Locate the cell with the specified text and output its [x, y] center coordinate. 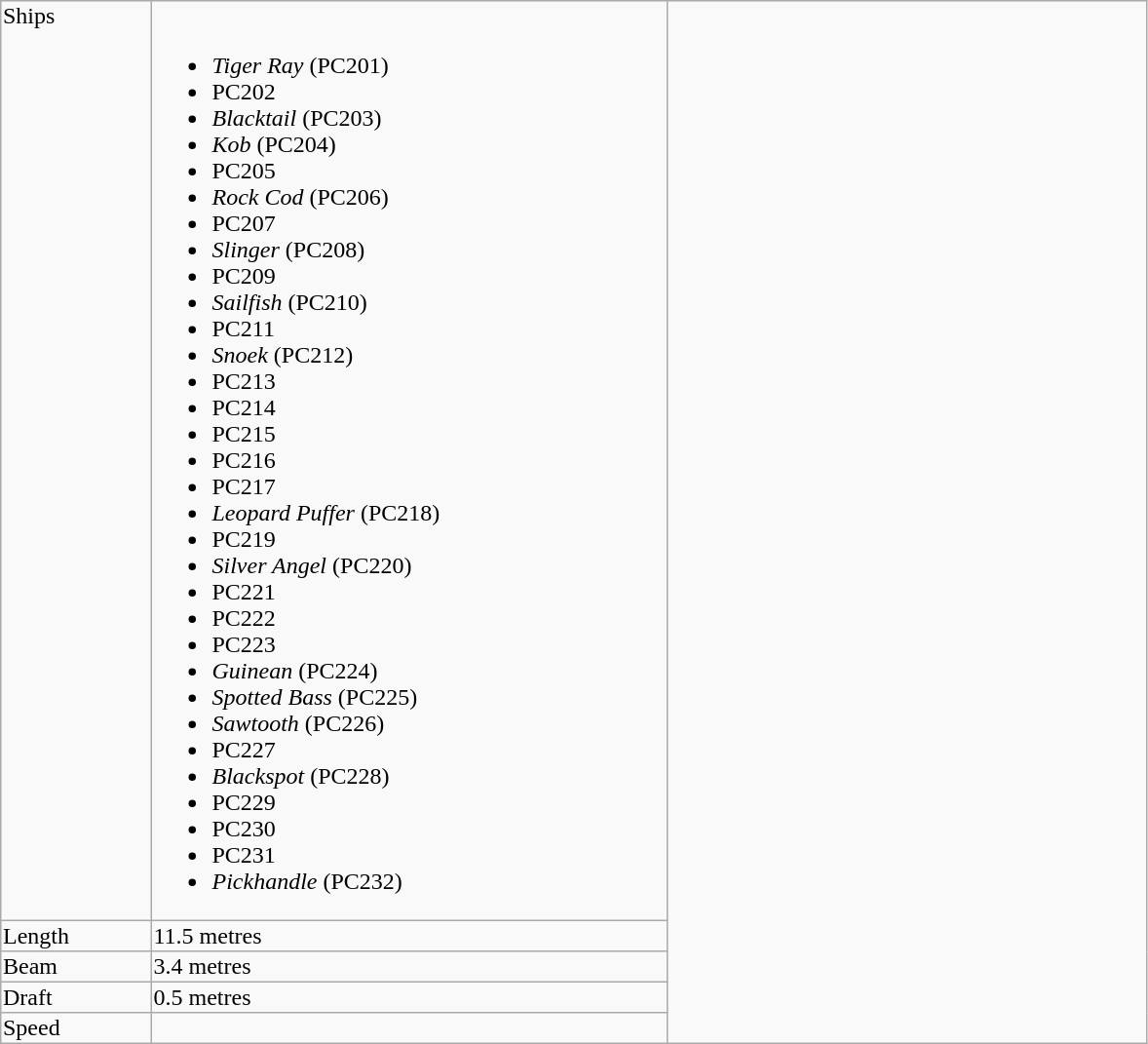
0.5 metres [409, 997]
Beam [76, 967]
Speed [76, 1028]
Length [76, 936]
3.4 metres [409, 967]
Ships [76, 461]
11.5 metres [409, 936]
Draft [76, 997]
